Locate the cell with the specified text and output its (X, Y) center coordinate. 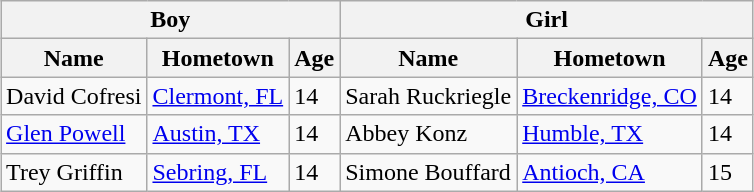
David Cofresi (74, 96)
Breckenridge, CO (610, 96)
Clermont, FL (218, 96)
Sebring, FL (218, 172)
Simone Bouffard (428, 172)
15 (728, 172)
Austin, TX (218, 134)
Boy (170, 20)
Girl (547, 20)
Glen Powell (74, 134)
Humble, TX (610, 134)
Sarah Ruckriegle (428, 96)
Trey Griffin (74, 172)
Antioch, CA (610, 172)
Abbey Konz (428, 134)
